Identify which cell holds the provided text, then report its [X, Y] central coordinate. 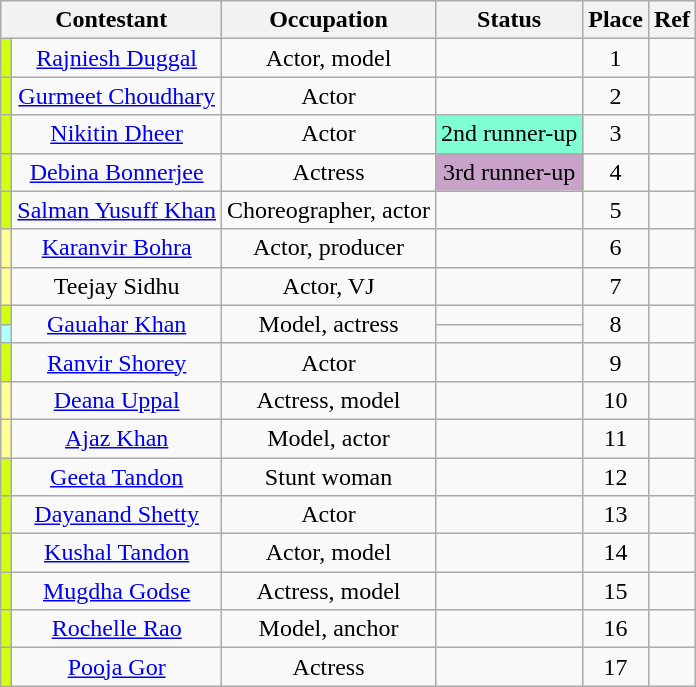
15 [616, 591]
Debina Bonnerjee [117, 172]
Deana Uppal [117, 400]
6 [616, 248]
Pooja Gor [117, 667]
17 [616, 667]
Model, actress [329, 324]
Karanvir Bohra [117, 248]
5 [616, 210]
12 [616, 477]
8 [616, 324]
Ref [672, 20]
Teejay Sidhu [117, 286]
Rajniesh Duggal [117, 58]
16 [616, 629]
Place [616, 20]
Rochelle Rao [117, 629]
11 [616, 438]
Gauahar Khan [117, 324]
Model, anchor [329, 629]
Status [510, 20]
Actor, VJ [329, 286]
Gurmeet Choudhary [117, 96]
Ajaz Khan [117, 438]
3 [616, 134]
10 [616, 400]
Kushal Tandon [117, 553]
2 [616, 96]
Contestant [112, 20]
7 [616, 286]
Model, actor [329, 438]
13 [616, 515]
4 [616, 172]
14 [616, 553]
Occupation [329, 20]
3rd runner-up [510, 172]
Mugdha Godse [117, 591]
Stunt woman [329, 477]
2nd runner-up [510, 134]
Ranvir Shorey [117, 362]
Nikitin Dheer [117, 134]
1 [616, 58]
Actor, producer [329, 248]
9 [616, 362]
Dayanand Shetty [117, 515]
Salman Yusuff Khan [117, 210]
Geeta Tandon [117, 477]
Choreographer, actor [329, 210]
